Find where the given text appears and provide that cell's center as [x, y] coordinate. 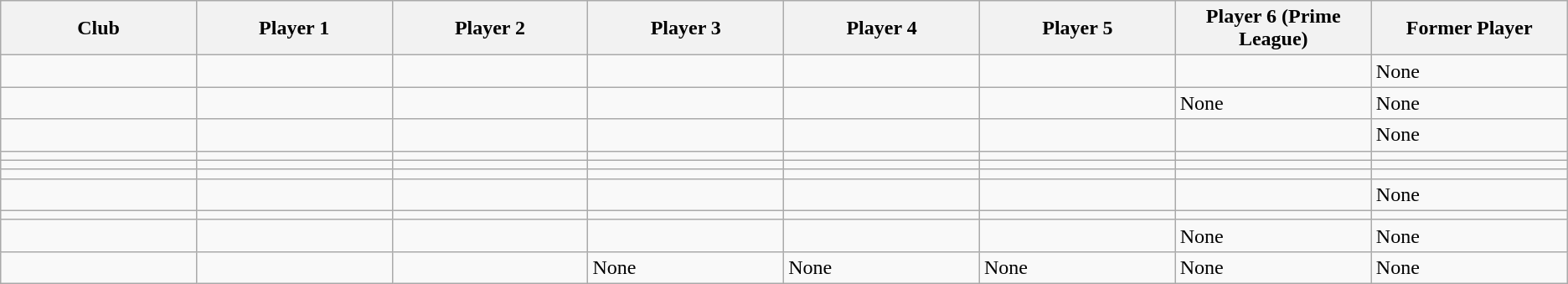
Former Player [1469, 28]
Player 5 [1077, 28]
Player 3 [686, 28]
Club [99, 28]
Player 4 [882, 28]
Player 2 [490, 28]
Player 6 (Prime League) [1273, 28]
Player 1 [294, 28]
